Scan for the cell matching the given text and deliver its [x, y] coordinate at center. 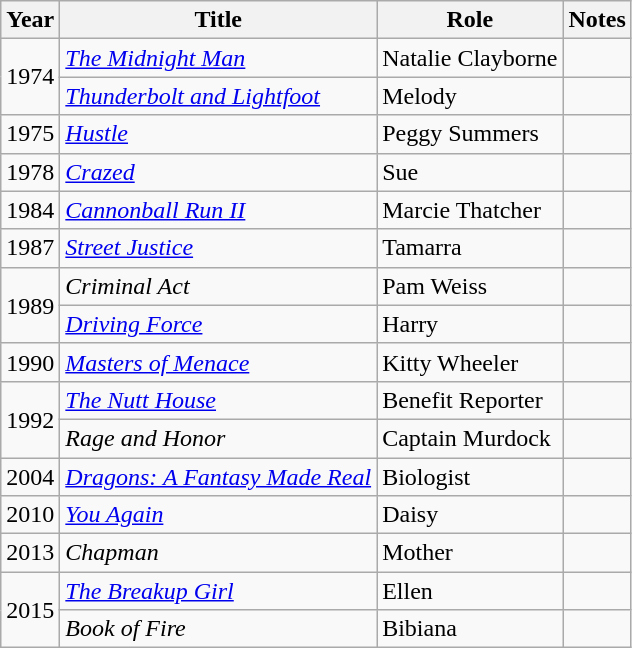
1990 [30, 362]
Kitty Wheeler [470, 362]
2004 [30, 477]
Criminal Act [218, 286]
2010 [30, 515]
Role [470, 20]
Harry [470, 324]
Driving Force [218, 324]
Melody [470, 96]
1975 [30, 134]
Year [30, 20]
The Breakup Girl [218, 591]
Mother [470, 553]
2015 [30, 610]
Natalie Clayborne [470, 58]
Rage and Honor [218, 438]
You Again [218, 515]
1992 [30, 419]
Tamarra [470, 248]
Dragons: A Fantasy Made Real [218, 477]
Biologist [470, 477]
Marcie Thatcher [470, 210]
Daisy [470, 515]
Cannonball Run II [218, 210]
The Midnight Man [218, 58]
Street Justice [218, 248]
1974 [30, 77]
1984 [30, 210]
The Nutt House [218, 400]
Captain Murdock [470, 438]
Title [218, 20]
1989 [30, 305]
2013 [30, 553]
Benefit Reporter [470, 400]
Pam Weiss [470, 286]
1987 [30, 248]
Crazed [218, 172]
Masters of Menace [218, 362]
Hustle [218, 134]
Sue [470, 172]
1978 [30, 172]
Notes [597, 20]
Bibiana [470, 629]
Chapman [218, 553]
Ellen [470, 591]
Thunderbolt and Lightfoot [218, 96]
Peggy Summers [470, 134]
Book of Fire [218, 629]
